Identify which cell holds the provided text, then report its [x, y] central coordinate. 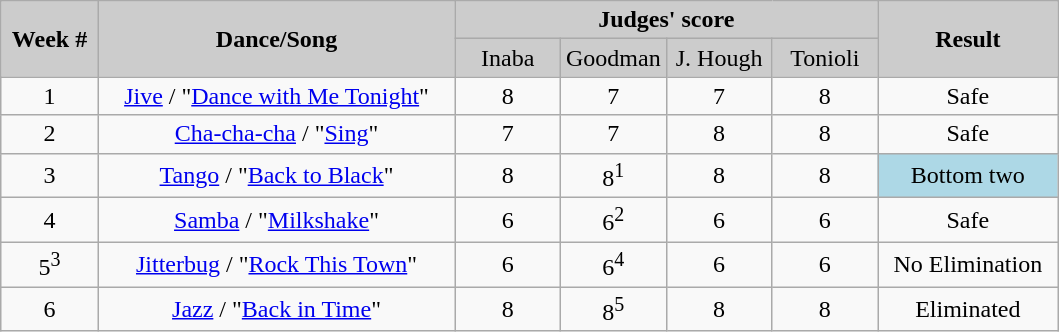
Week # [50, 39]
81 [614, 176]
Tango / "Back to Black" [276, 176]
Goodman [614, 58]
Result [968, 39]
62 [614, 220]
J. Hough [719, 58]
Jive / "Dance with Me Tonight" [276, 96]
Judges' score [666, 20]
Eliminated [968, 310]
Tonioli [825, 58]
Samba / "Milkshake" [276, 220]
Jazz / "Back in Time" [276, 310]
3 [50, 176]
Inaba [508, 58]
64 [614, 264]
Jitterbug / "Rock This Town" [276, 264]
53 [50, 264]
85 [614, 310]
Dance/Song [276, 39]
2 [50, 134]
4 [50, 220]
1 [50, 96]
No Elimination [968, 264]
Bottom two [968, 176]
Cha-cha-cha / "Sing" [276, 134]
